Detect which cell encompasses the target text, then output its (x, y) center coordinate. 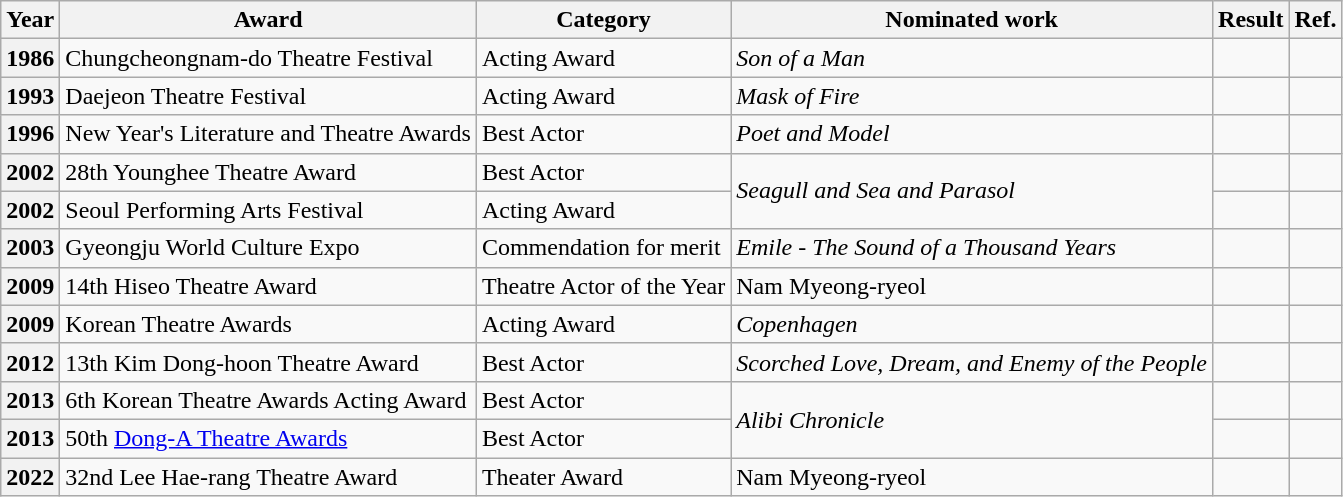
Scorched Love, Dream, and Enemy of the People (972, 362)
Daejeon Theatre Festival (268, 96)
Nominated work (972, 20)
Theatre Actor of the Year (603, 286)
Poet and Model (972, 134)
Mask of Fire (972, 96)
14th Hiseo Theatre Award (268, 286)
2022 (30, 477)
Commendation for merit (603, 248)
Korean Theatre Awards (268, 324)
Year (30, 20)
Seoul Performing Arts Festival (268, 210)
Category (603, 20)
1993 (30, 96)
Theater Award (603, 477)
Alibi Chronicle (972, 419)
Copenhagen (972, 324)
Result (1251, 20)
Chungcheongnam-do Theatre Festival (268, 58)
Seagull and Sea and Parasol (972, 191)
2012 (30, 362)
6th Korean Theatre Awards Acting Award (268, 400)
Son of a Man (972, 58)
1986 (30, 58)
50th Dong-A Theatre Awards (268, 438)
32nd Lee Hae-rang Theatre Award (268, 477)
28th Younghee Theatre Award (268, 172)
1996 (30, 134)
Ref. (1316, 20)
Award (268, 20)
Gyeongju World Culture Expo (268, 248)
New Year's Literature and Theatre Awards (268, 134)
Emile - The Sound of a Thousand Years (972, 248)
2003 (30, 248)
13th Kim Dong-hoon Theatre Award (268, 362)
